Provide the (X, Y) coordinate of the cell's center where the given text is located.  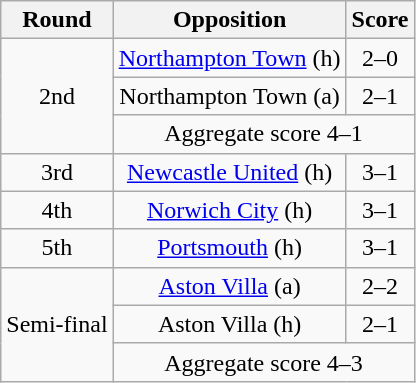
2–2 (380, 286)
Score (380, 20)
3rd (57, 172)
5th (57, 248)
Norwich City (h) (230, 210)
Aston Villa (a) (230, 286)
Aggregate score 4–1 (264, 134)
4th (57, 210)
Newcastle United (h) (230, 172)
Northampton Town (h) (230, 58)
Opposition (230, 20)
Aggregate score 4–3 (264, 362)
2–0 (380, 58)
Northampton Town (a) (230, 96)
Round (57, 20)
2nd (57, 96)
Aston Villa (h) (230, 324)
Portsmouth (h) (230, 248)
Semi-final (57, 324)
